Capture the cell that displays the provided text and extract its [X, Y] central coordinate. 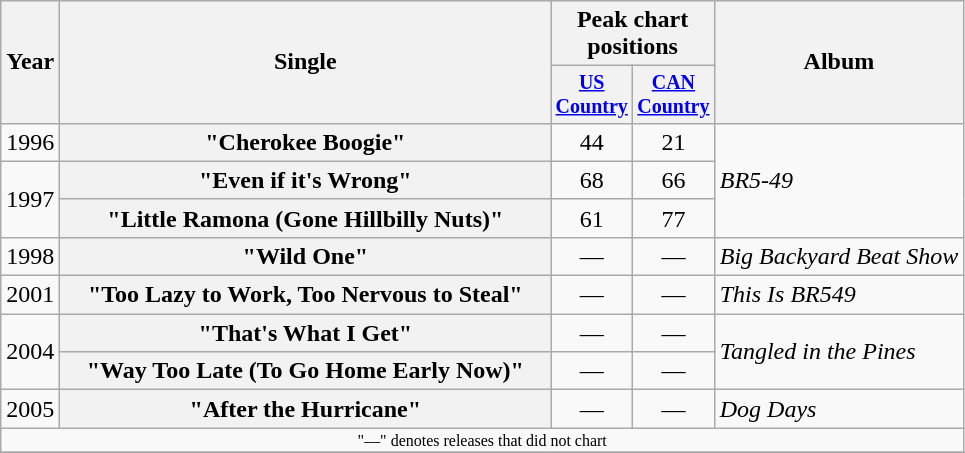
"After the Hurricane" [306, 409]
2004 [30, 352]
Peak chartpositions [632, 34]
US Country [592, 94]
Dog Days [838, 409]
"Wild One" [306, 256]
1996 [30, 142]
21 [674, 142]
"—" denotes releases that did not chart [482, 440]
2005 [30, 409]
68 [592, 180]
Single [306, 62]
Year [30, 62]
"Little Ramona (Gone Hillbilly Nuts)" [306, 218]
66 [674, 180]
Tangled in the Pines [838, 352]
Album [838, 62]
77 [674, 218]
BR5-49 [838, 180]
"That's What I Get" [306, 333]
"Even if it's Wrong" [306, 180]
1998 [30, 256]
1997 [30, 199]
CAN Country [674, 94]
This Is BR549 [838, 295]
61 [592, 218]
"Way Too Late (To Go Home Early Now)" [306, 371]
44 [592, 142]
2001 [30, 295]
"Cherokee Boogie" [306, 142]
Big Backyard Beat Show [838, 256]
"Too Lazy to Work, Too Nervous to Steal" [306, 295]
